Find where the given text appears and provide that cell's center as [x, y] coordinate. 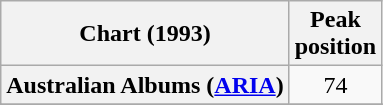
Peakposition [335, 34]
Chart (1993) [145, 34]
Australian Albums (ARIA) [145, 85]
74 [335, 85]
